Identify which cell holds the provided text, then report its [x, y] central coordinate. 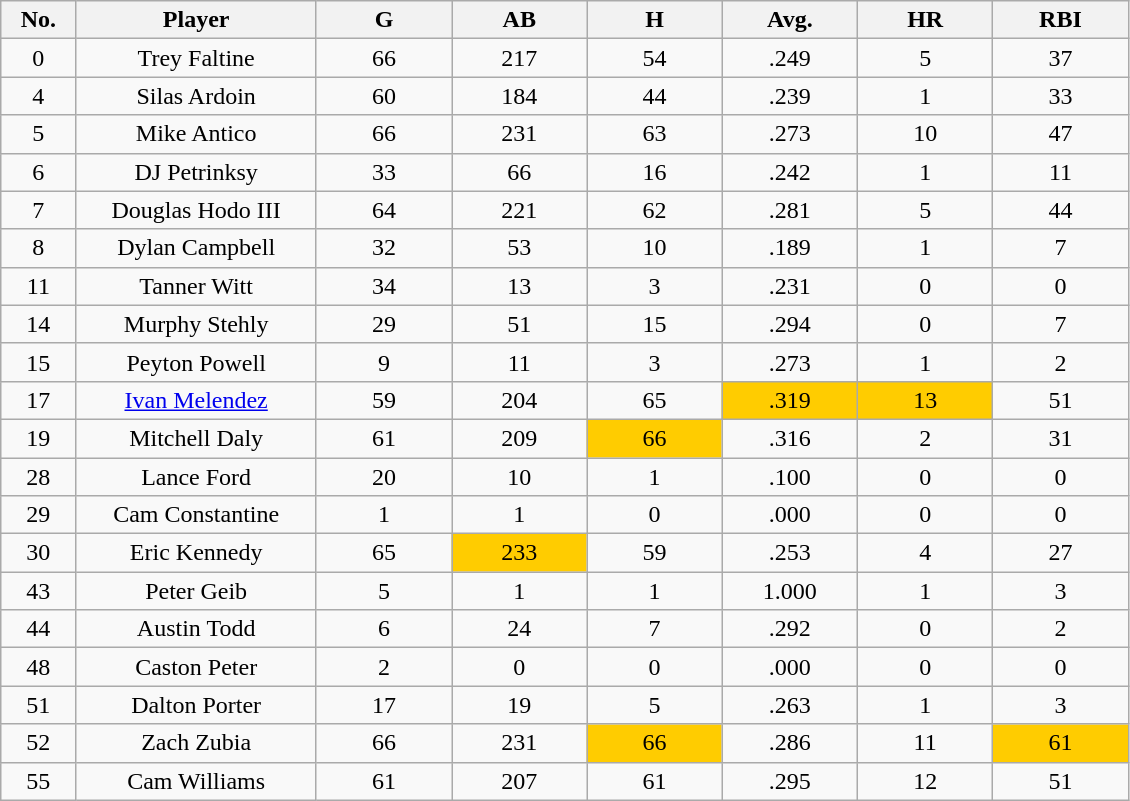
.294 [790, 324]
184 [520, 96]
43 [38, 591]
12 [926, 781]
.231 [790, 286]
.281 [790, 210]
217 [520, 58]
209 [520, 438]
HR [926, 20]
Murphy Stehly [196, 324]
24 [520, 629]
Eric Kennedy [196, 553]
53 [520, 248]
8 [38, 248]
.249 [790, 58]
52 [38, 743]
63 [654, 134]
.292 [790, 629]
34 [384, 286]
Peter Geib [196, 591]
64 [384, 210]
Peyton Powell [196, 362]
.263 [790, 705]
207 [520, 781]
Dalton Porter [196, 705]
.242 [790, 172]
27 [1060, 553]
.316 [790, 438]
AB [520, 20]
No. [38, 20]
20 [384, 477]
1.000 [790, 591]
221 [520, 210]
28 [38, 477]
RBI [1060, 20]
H [654, 20]
Caston Peter [196, 667]
Ivan Melendez [196, 400]
Lance Ford [196, 477]
.100 [790, 477]
62 [654, 210]
16 [654, 172]
Zach Zubia [196, 743]
Silas Ardoin [196, 96]
37 [1060, 58]
204 [520, 400]
55 [38, 781]
Douglas Hodo III [196, 210]
48 [38, 667]
31 [1060, 438]
14 [38, 324]
30 [38, 553]
Tanner Witt [196, 286]
Player [196, 20]
Dylan Campbell [196, 248]
Mike Antico [196, 134]
.189 [790, 248]
.253 [790, 553]
Trey Faltine [196, 58]
Austin Todd [196, 629]
Mitchell Daly [196, 438]
.239 [790, 96]
60 [384, 96]
32 [384, 248]
Avg. [790, 20]
.286 [790, 743]
G [384, 20]
DJ Petrinksy [196, 172]
47 [1060, 134]
Cam Constantine [196, 515]
.295 [790, 781]
.319 [790, 400]
Cam Williams [196, 781]
233 [520, 553]
54 [654, 58]
9 [384, 362]
